Output the (X, Y) coordinate of the center of the cell containing the given text.  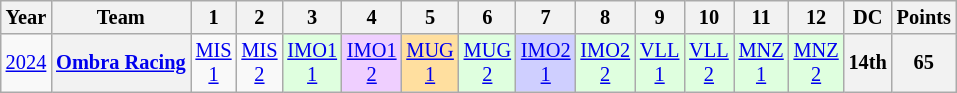
MUG1 (430, 63)
12 (816, 17)
8 (605, 17)
VLL2 (708, 63)
IMO12 (372, 63)
4 (372, 17)
5 (430, 17)
DC (868, 17)
14th (868, 63)
9 (660, 17)
MIS1 (214, 63)
IMO21 (546, 63)
65 (924, 63)
3 (312, 17)
7 (546, 17)
Points (924, 17)
2 (259, 17)
10 (708, 17)
Ombra Racing (120, 63)
VLL1 (660, 63)
MIS2 (259, 63)
MUG2 (488, 63)
Year (26, 17)
MNZ2 (816, 63)
11 (762, 17)
1 (214, 17)
IMO11 (312, 63)
IMO22 (605, 63)
6 (488, 17)
MNZ1 (762, 63)
2024 (26, 63)
Team (120, 17)
